Return the (X, Y) coordinate for the center point of the cell that contains the specified text.  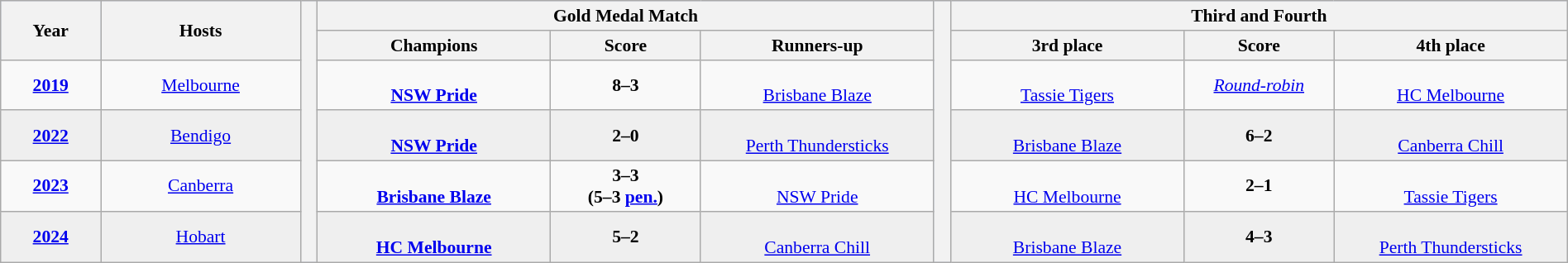
Melbourne (201, 84)
2019 (51, 84)
5–2 (625, 237)
Hobart (201, 237)
Hosts (201, 30)
4th place (1451, 45)
8–3 (625, 84)
2–1 (1259, 187)
2023 (51, 187)
Runners-up (817, 45)
Third and Fourth (1259, 16)
2022 (51, 136)
Bendigo (201, 136)
Champions (434, 45)
Gold Medal Match (626, 16)
2024 (51, 237)
Round-robin (1259, 84)
2–0 (625, 136)
4–3 (1259, 237)
Canberra (201, 187)
6–2 (1259, 136)
Year (51, 30)
3rd place (1067, 45)
3–3(5–3 pen.) (625, 187)
